Return (X, Y) of the center of cell containing provided text 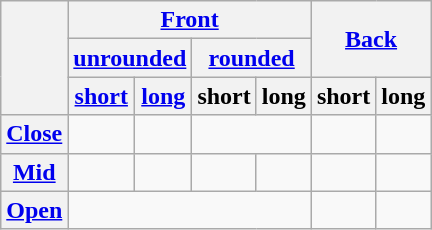
unrounded (130, 58)
Close (34, 134)
rounded (252, 58)
Mid (34, 172)
Front (190, 20)
Open (34, 210)
Back (370, 39)
